Provide the (x, y) coordinate of the cell's center where the given text is located.  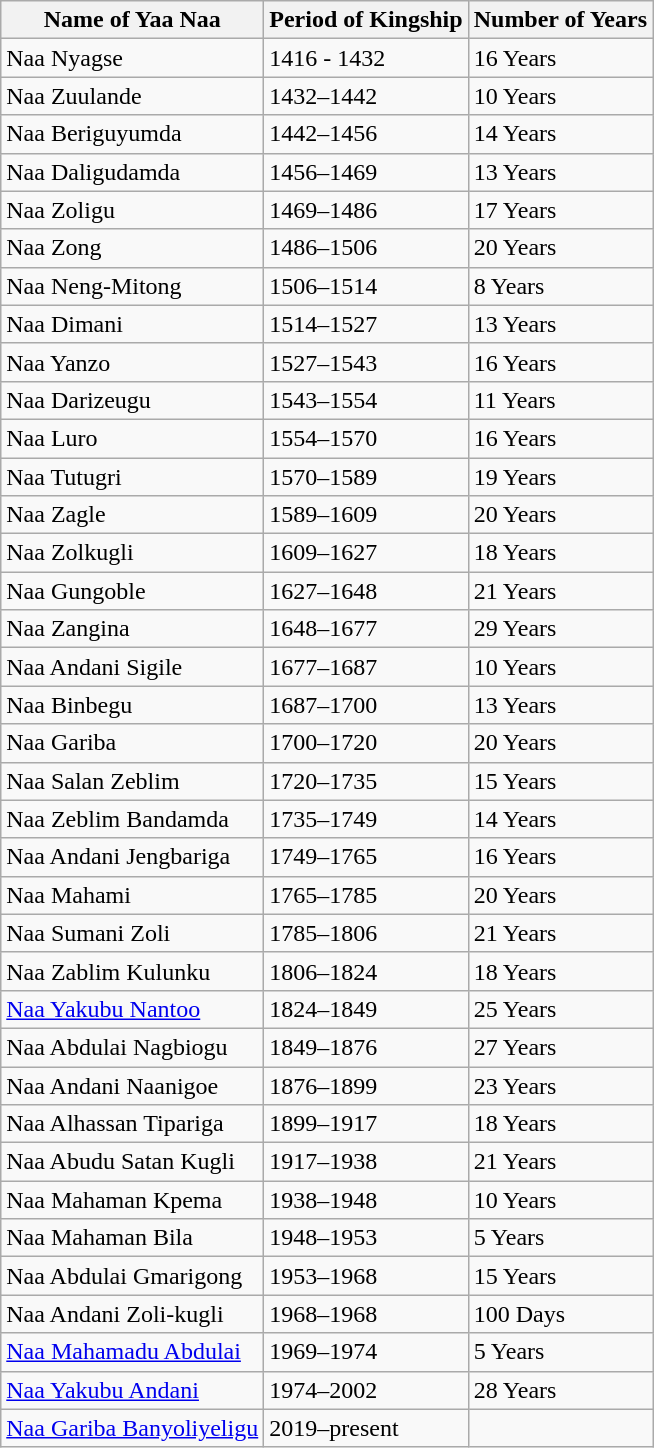
1969–1974 (366, 1352)
Naa Abdulai Gmarigong (132, 1276)
Period of Kingship (366, 20)
1938–1948 (366, 1200)
1609–1627 (366, 553)
1720–1735 (366, 781)
1543–1554 (366, 400)
1974–2002 (366, 1390)
Naa Tutugri (132, 477)
1700–1720 (366, 743)
1917–1938 (366, 1162)
1469–1486 (366, 210)
Naa Alhassan Tipariga (132, 1124)
Naa Abdulai Nagbiogu (132, 1047)
Naa Andani Jengbariga (132, 857)
Naa Mahamadu Abdulai (132, 1352)
1554–1570 (366, 438)
Naa Zuulande (132, 96)
1432–1442 (366, 96)
1899–1917 (366, 1124)
Naa Yakubu Nantoo (132, 1009)
Naa Daligudamda (132, 172)
Naa Mahami (132, 895)
8 Years (560, 286)
1456–1469 (366, 172)
1677–1687 (366, 667)
1442–1456 (366, 134)
Name of Yaa Naa (132, 20)
1953–1968 (366, 1276)
Naa Andani Sigile (132, 667)
Naa Gariba (132, 743)
1948–1953 (366, 1238)
23 Years (560, 1085)
Number of Years (560, 20)
1876–1899 (366, 1085)
1687–1700 (366, 705)
Naa Dimani (132, 324)
1648–1677 (366, 629)
100 Days (560, 1314)
1849–1876 (366, 1047)
Naa Zeblim Bandamda (132, 819)
Naa Andani Zoli-kugli (132, 1314)
Naa Zong (132, 248)
1824–1849 (366, 1009)
25 Years (560, 1009)
Naa Andani Naanigoe (132, 1085)
Naa Gariba Banyoliyeligu (132, 1428)
Naa Yakubu Andani (132, 1390)
1785–1806 (366, 933)
Naa Zangina (132, 629)
Naa Zablim Kulunku (132, 971)
1749–1765 (366, 857)
1968–1968 (366, 1314)
Naa Neng-Mitong (132, 286)
1486–1506 (366, 248)
1527–1543 (366, 362)
28 Years (560, 1390)
1506–1514 (366, 286)
Naa Mahaman Bila (132, 1238)
1765–1785 (366, 895)
1570–1589 (366, 477)
Naa Binbegu (132, 705)
1589–1609 (366, 515)
1806–1824 (366, 971)
Naa Zagle (132, 515)
Naa Salan Zeblim (132, 781)
27 Years (560, 1047)
Naa Sumani Zoli (132, 933)
Naa Abudu Satan Kugli (132, 1162)
Naa Gungoble (132, 591)
Naa Luro (132, 438)
Naa Darizeugu (132, 400)
11 Years (560, 400)
29 Years (560, 629)
Naa Yanzo (132, 362)
1514–1527 (366, 324)
1627–1648 (366, 591)
Naa Zoligu (132, 210)
1735–1749 (366, 819)
19 Years (560, 477)
Naa Beriguyumda (132, 134)
2019–present (366, 1428)
Naa Zolkugli (132, 553)
Naa Nyagse (132, 58)
17 Years (560, 210)
Naa Mahaman Kpema (132, 1200)
1416 - 1432 (366, 58)
